Return (x, y) of the center of cell containing provided text 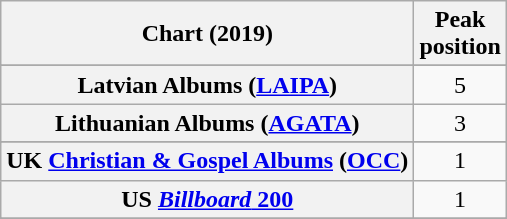
UK Christian & Gospel Albums (OCC) (208, 161)
5 (460, 85)
Chart (2019) (208, 34)
Lithuanian Albums (AGATA) (208, 123)
3 (460, 123)
US Billboard 200 (208, 199)
Latvian Albums (LAIPA) (208, 85)
Peakposition (460, 34)
